Capture the cell that displays the provided text and extract its (X, Y) central coordinate. 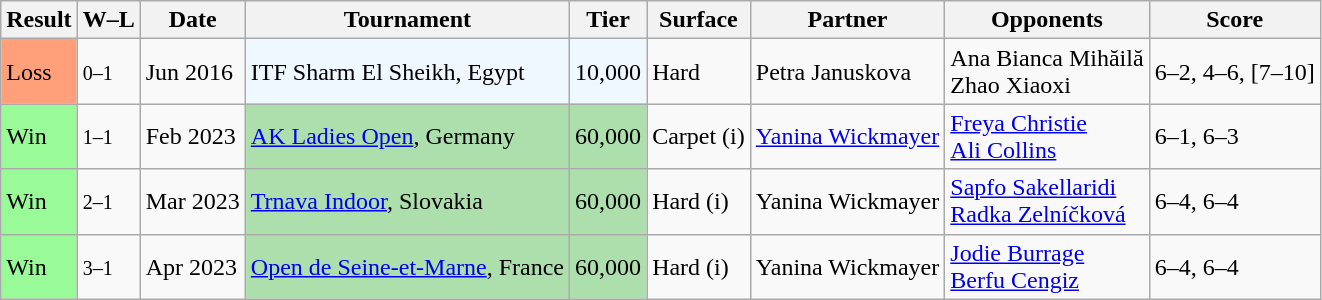
Trnava Indoor, Slovakia (407, 202)
Mar 2023 (192, 202)
Feb 2023 (192, 136)
6–1, 6–3 (1234, 136)
Hard (699, 72)
6–2, 4–6, [7–10] (1234, 72)
Jun 2016 (192, 72)
ITF Sharm El Sheikh, Egypt (407, 72)
Sapfo Sakellaridi Radka Zelníčková (1047, 202)
Date (192, 20)
Tournament (407, 20)
Carpet (i) (699, 136)
Tier (608, 20)
10,000 (608, 72)
Ana Bianca Mihăilă Zhao Xiaoxi (1047, 72)
Open de Seine-et-Marne, France (407, 266)
Surface (699, 20)
W–L (108, 20)
Result (39, 20)
Jodie Burrage Berfu Cengiz (1047, 266)
Freya Christie Ali Collins (1047, 136)
Apr 2023 (192, 266)
1–1 (108, 136)
3–1 (108, 266)
Partner (848, 20)
Score (1234, 20)
0–1 (108, 72)
2–1 (108, 202)
Opponents (1047, 20)
AK Ladies Open, Germany (407, 136)
Petra Januskova (848, 72)
Loss (39, 72)
